Find where the given text appears and provide that cell's center as [X, Y] coordinate. 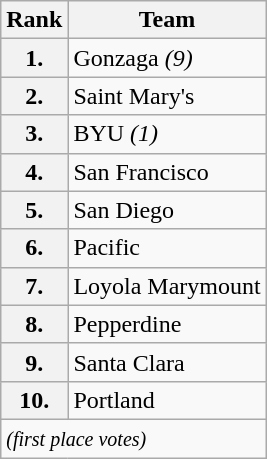
3. [34, 134]
6. [34, 248]
Pepperdine [167, 324]
Santa Clara [167, 362]
4. [34, 172]
10. [34, 400]
Saint Mary's [167, 96]
Portland [167, 400]
7. [34, 286]
San Francisco [167, 172]
9. [34, 362]
1. [34, 58]
8. [34, 324]
BYU (1) [167, 134]
(first place votes) [134, 438]
Team [167, 20]
San Diego [167, 210]
Pacific [167, 248]
Gonzaga (9) [167, 58]
2. [34, 96]
Rank [34, 20]
Loyola Marymount [167, 286]
5. [34, 210]
